Locate the cell with the specified text and output its [x, y] center coordinate. 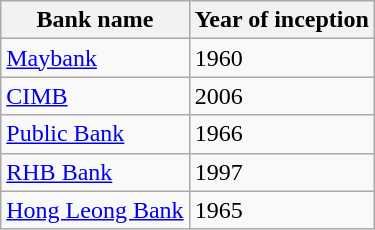
1997 [282, 172]
Year of inception [282, 20]
CIMB [95, 96]
1966 [282, 134]
2006 [282, 96]
1965 [282, 210]
Hong Leong Bank [95, 210]
RHB Bank [95, 172]
1960 [282, 58]
Maybank [95, 58]
Public Bank [95, 134]
Bank name [95, 20]
